Find where the given text appears and provide that cell's center as [X, Y] coordinate. 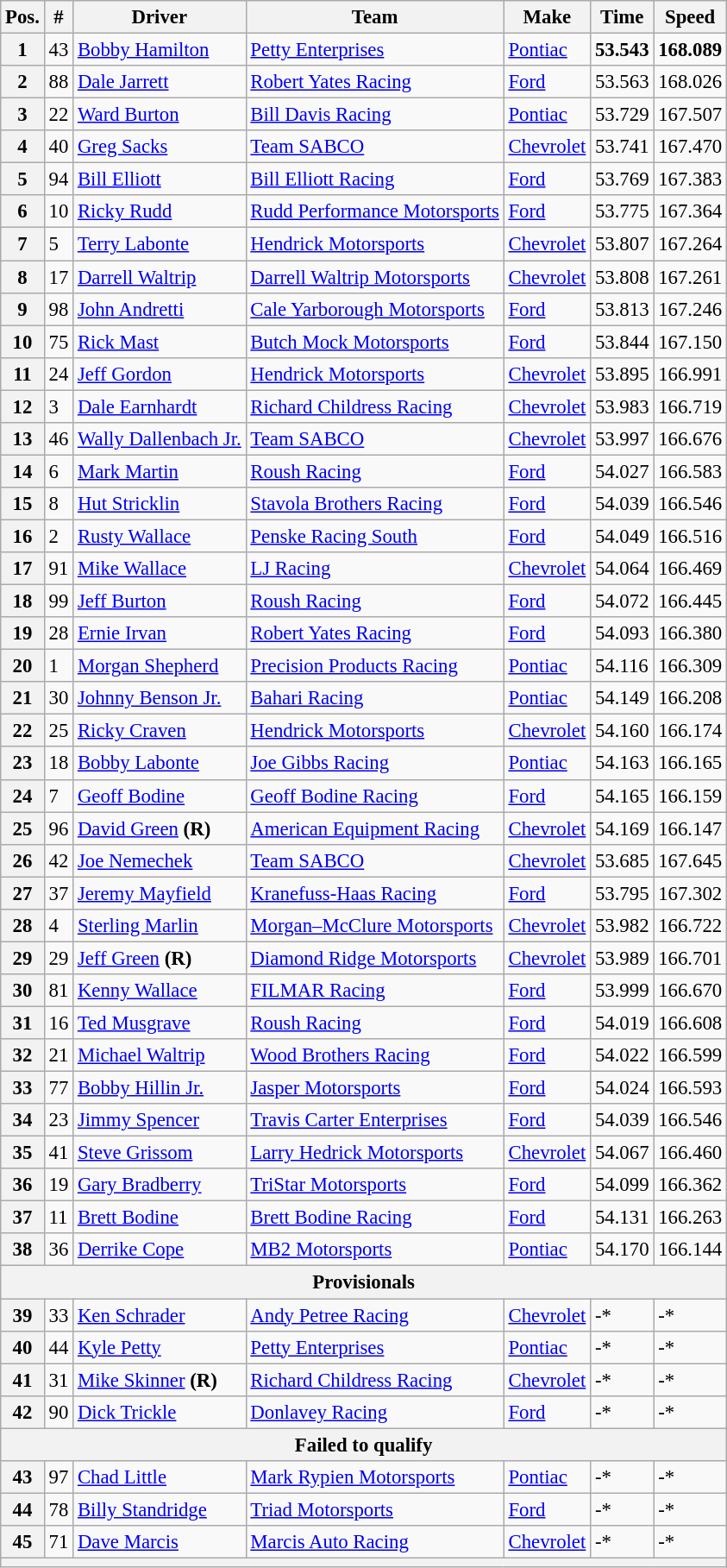
32 [22, 1055]
Bobby Hamilton [160, 50]
54.019 [623, 1023]
Donlavey Racing [374, 1412]
167.383 [690, 179]
Dick Trickle [160, 1412]
Marcis Auto Racing [374, 1542]
TriStar Motorsports [374, 1185]
97 [59, 1477]
26 [22, 860]
166.676 [690, 439]
David Green (R) [160, 828]
Joe Nemechek [160, 860]
20 [22, 666]
Precision Products Racing [374, 666]
34 [22, 1120]
Jeff Burton [160, 601]
Ernie Irvan [160, 633]
Greg Sacks [160, 147]
Geoff Bodine Racing [374, 796]
54.049 [623, 536]
Ken Schrader [160, 1315]
Bill Elliott Racing [374, 179]
54.169 [623, 828]
54.170 [623, 1250]
Ricky Craven [160, 731]
75 [59, 342]
98 [59, 309]
Bahari Racing [374, 698]
166.362 [690, 1185]
Travis Carter Enterprises [374, 1120]
166.583 [690, 471]
46 [59, 439]
167.246 [690, 309]
Rick Mast [160, 342]
Wood Brothers Racing [374, 1055]
166.593 [690, 1088]
167.264 [690, 244]
Jeff Gordon [160, 374]
53.807 [623, 244]
Kranefuss-Haas Racing [374, 893]
Team [374, 17]
94 [59, 179]
Jasper Motorsports [374, 1088]
Cale Yarborough Motorsports [374, 309]
167.364 [690, 211]
Sterling Marlin [160, 926]
Bill Davis Racing [374, 115]
166.670 [690, 991]
# [59, 17]
81 [59, 991]
35 [22, 1153]
Joe Gibbs Racing [374, 764]
Butch Mock Motorsports [374, 342]
167.470 [690, 147]
Morgan Shepherd [160, 666]
Steve Grissom [160, 1153]
Ward Burton [160, 115]
Driver [160, 17]
90 [59, 1412]
53.982 [623, 926]
Mark Rypien Motorsports [374, 1477]
Bobby Hillin Jr. [160, 1088]
167.302 [690, 893]
15 [22, 504]
Speed [690, 17]
54.093 [623, 633]
166.309 [690, 666]
166.165 [690, 764]
53.685 [623, 860]
Failed to qualify [364, 1445]
54.149 [623, 698]
Wally Dallenbach Jr. [160, 439]
54.165 [623, 796]
Darrell Waltrip [160, 277]
53.769 [623, 179]
Billy Standridge [160, 1509]
Geoff Bodine [160, 796]
166.159 [690, 796]
Triad Motorsports [374, 1509]
166.144 [690, 1250]
54.131 [623, 1218]
166.460 [690, 1153]
Jeremy Mayfield [160, 893]
53.729 [623, 115]
Mark Martin [160, 471]
166.701 [690, 958]
168.089 [690, 50]
53.808 [623, 277]
Brett Bodine Racing [374, 1218]
53.844 [623, 342]
American Equipment Racing [374, 828]
Darrell Waltrip Motorsports [374, 277]
166.174 [690, 731]
Stavola Brothers Racing [374, 504]
Bill Elliott [160, 179]
Michael Waltrip [160, 1055]
Ted Musgrave [160, 1023]
John Andretti [160, 309]
Chad Little [160, 1477]
71 [59, 1542]
Derrike Cope [160, 1250]
Andy Petree Racing [374, 1315]
53.741 [623, 147]
Terry Labonte [160, 244]
Penske Racing South [374, 536]
166.445 [690, 601]
54.024 [623, 1088]
99 [59, 601]
53.795 [623, 893]
166.608 [690, 1023]
Mike Skinner (R) [160, 1380]
Dale Earnhardt [160, 406]
9 [22, 309]
166.516 [690, 536]
88 [59, 82]
53.997 [623, 439]
54.163 [623, 764]
Kyle Petty [160, 1347]
Mike Wallace [160, 569]
14 [22, 471]
77 [59, 1088]
54.027 [623, 471]
Larry Hedrick Motorsports [374, 1153]
166.719 [690, 406]
Morgan–McClure Motorsports [374, 926]
53.895 [623, 374]
Dale Jarrett [160, 82]
45 [22, 1542]
12 [22, 406]
166.263 [690, 1218]
54.099 [623, 1185]
Dave Marcis [160, 1542]
Kenny Wallace [160, 991]
MB2 Motorsports [374, 1250]
168.026 [690, 82]
53.983 [623, 406]
167.507 [690, 115]
27 [22, 893]
Pos. [22, 17]
53.775 [623, 211]
91 [59, 569]
54.160 [623, 731]
Time [623, 17]
54.022 [623, 1055]
Diamond Ridge Motorsports [374, 958]
96 [59, 828]
53.989 [623, 958]
Make [547, 17]
167.645 [690, 860]
Jimmy Spencer [160, 1120]
166.991 [690, 374]
78 [59, 1509]
166.469 [690, 569]
167.150 [690, 342]
53.813 [623, 309]
166.147 [690, 828]
39 [22, 1315]
166.599 [690, 1055]
13 [22, 439]
Hut Stricklin [160, 504]
54.067 [623, 1153]
166.722 [690, 926]
Ricky Rudd [160, 211]
Bobby Labonte [160, 764]
38 [22, 1250]
53.999 [623, 991]
54.064 [623, 569]
54.072 [623, 601]
Rudd Performance Motorsports [374, 211]
166.208 [690, 698]
166.380 [690, 633]
167.261 [690, 277]
54.116 [623, 666]
Gary Bradberry [160, 1185]
LJ Racing [374, 569]
Jeff Green (R) [160, 958]
Brett Bodine [160, 1218]
Provisionals [364, 1282]
53.563 [623, 82]
Johnny Benson Jr. [160, 698]
53.543 [623, 50]
FILMAR Racing [374, 991]
Rusty Wallace [160, 536]
